Determine the (X, Y) coordinate at the center of the cell enclosing the given text.  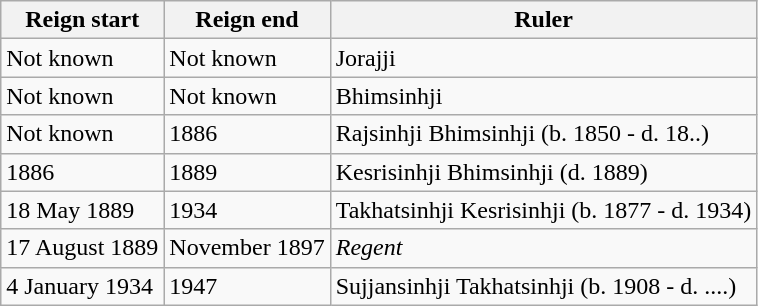
4 January 1934 (82, 286)
1889 (247, 172)
Bhimsinhji (544, 96)
1947 (247, 286)
Ruler (544, 20)
Reign start (82, 20)
Regent (544, 248)
Sujjansinhji Takhatsinhji (b. 1908 - d. ....) (544, 286)
Rajsinhji Bhimsinhji (b. 1850 - d. 18..) (544, 134)
18 May 1889 (82, 210)
Jorajji (544, 58)
Reign end (247, 20)
Kesrisinhji Bhimsinhji (d. 1889) (544, 172)
November 1897 (247, 248)
1934 (247, 210)
17 August 1889 (82, 248)
Takhatsinhji Kesrisinhji (b. 1877 - d. 1934) (544, 210)
